Return the (X, Y) coordinate for the center point of the cell that contains the specified text.  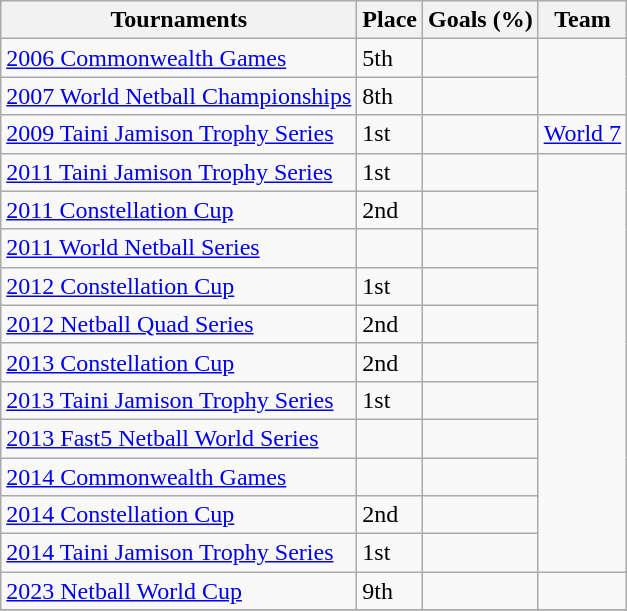
2014 Commonwealth Games (179, 477)
2023 Netball World Cup (179, 591)
Team (582, 20)
2006 Commonwealth Games (179, 58)
2014 Taini Jamison Trophy Series (179, 553)
World 7 (582, 134)
2012 Constellation Cup (179, 286)
2009 Taini Jamison Trophy Series (179, 134)
Place (390, 20)
2011 Taini Jamison Trophy Series (179, 172)
Goals (%) (480, 20)
2013 Fast5 Netball World Series (179, 438)
2007 World Netball Championships (179, 96)
8th (390, 96)
2011 Constellation Cup (179, 210)
Tournaments (179, 20)
2014 Constellation Cup (179, 515)
2013 Taini Jamison Trophy Series (179, 400)
2012 Netball Quad Series (179, 324)
2011 World Netball Series (179, 248)
5th (390, 58)
9th (390, 591)
2013 Constellation Cup (179, 362)
